Identify which cell holds the provided text, then report its [X, Y] central coordinate. 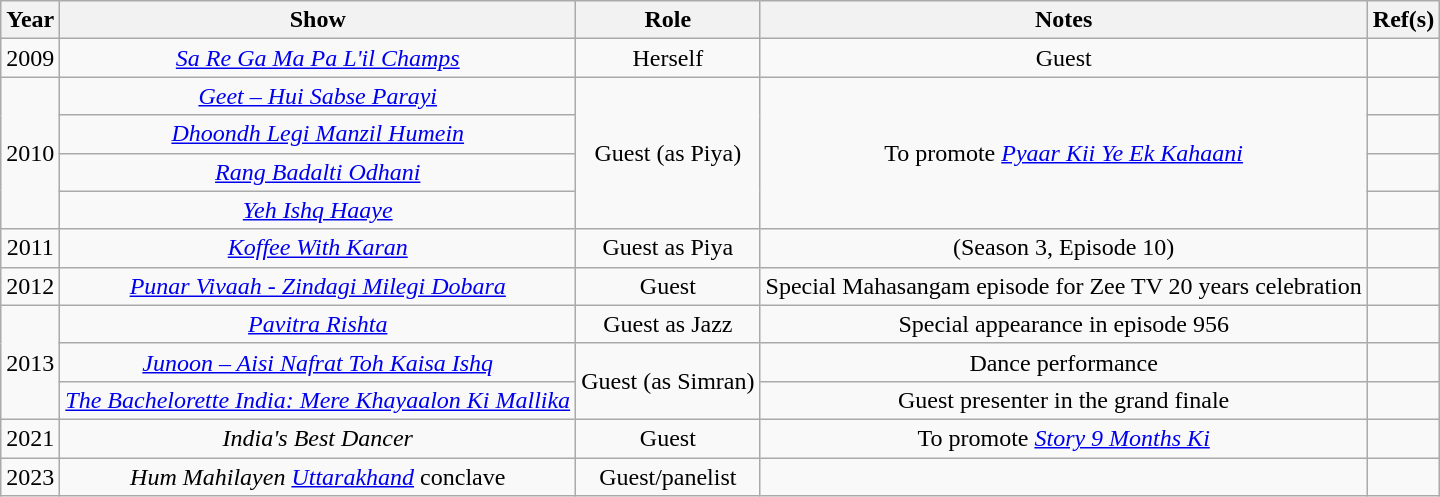
To promote Story 9 Months Ki [1064, 438]
The Bachelorette India: Mere Khayaalon Ki Mallika [318, 400]
Special Mahasangam episode for Zee TV 20 years celebration [1064, 286]
2009 [30, 58]
Role [668, 20]
Guest as Jazz [668, 324]
2011 [30, 248]
Guest (as Piya) [668, 153]
Ref(s) [1403, 20]
2012 [30, 286]
2013 [30, 362]
Pavitra Rishta [318, 324]
2021 [30, 438]
Show [318, 20]
Notes [1064, 20]
Yeh Ishq Haaye [318, 210]
Koffee With Karan [318, 248]
Year [30, 20]
2023 [30, 477]
Guest (as Simran) [668, 381]
Junoon – Aisi Nafrat Toh Kaisa Ishq [318, 362]
Dhoondh Legi Manzil Humein [318, 134]
Guest/panelist [668, 477]
Guest presenter in the grand finale [1064, 400]
Guest as Piya [668, 248]
Special appearance in episode 956 [1064, 324]
To promote Pyaar Kii Ye Ek Kahaani [1064, 153]
Sa Re Ga Ma Pa L'il Champs [318, 58]
India's Best Dancer [318, 438]
Punar Vivaah - Zindagi Milegi Dobara [318, 286]
Rang Badalti Odhani [318, 172]
Dance performance [1064, 362]
Herself [668, 58]
Hum Mahilayen Uttarakhand conclave [318, 477]
Geet – Hui Sabse Parayi [318, 96]
(Season 3, Episode 10) [1064, 248]
2010 [30, 153]
